Pinpoint the cell where the given text exists, returning its [X, Y] midpoint coordinate. 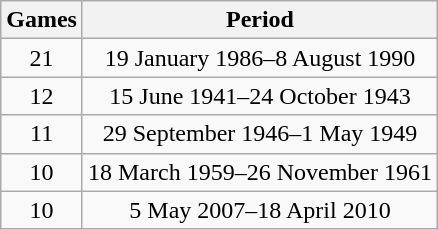
5 May 2007–18 April 2010 [260, 210]
21 [42, 58]
19 January 1986–8 August 1990 [260, 58]
Period [260, 20]
18 March 1959–26 November 1961 [260, 172]
12 [42, 96]
29 September 1946–1 May 1949 [260, 134]
Games [42, 20]
11 [42, 134]
15 June 1941–24 October 1943 [260, 96]
